Determine the [X, Y] coordinate at the center of the cell enclosing the given text.  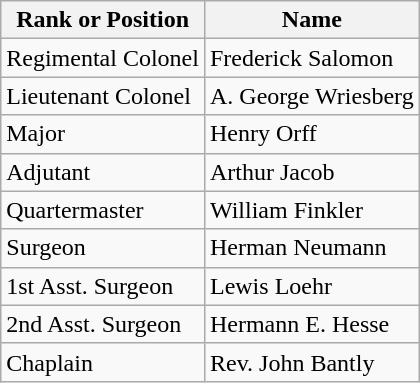
A. George Wriesberg [312, 96]
Lewis Loehr [312, 286]
Henry Orff [312, 134]
Lieutenant Colonel [103, 96]
Rev. John Bantly [312, 362]
Regimental Colonel [103, 58]
Surgeon [103, 248]
Quartermaster [103, 210]
Name [312, 20]
Hermann E. Hesse [312, 324]
Adjutant [103, 172]
Rank or Position [103, 20]
Arthur Jacob [312, 172]
William Finkler [312, 210]
2nd Asst. Surgeon [103, 324]
1st Asst. Surgeon [103, 286]
Major [103, 134]
Frederick Salomon [312, 58]
Herman Neumann [312, 248]
Chaplain [103, 362]
